Pinpoint the cell where the given text exists, returning its [x, y] midpoint coordinate. 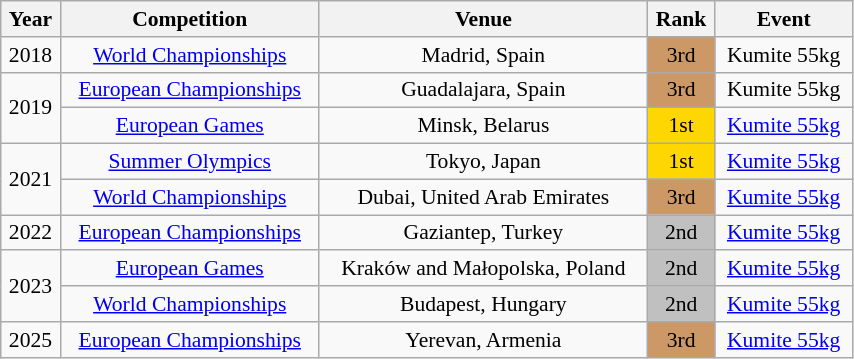
2023 [30, 286]
Yerevan, Armenia [483, 340]
Tokyo, Japan [483, 162]
Year [30, 19]
Rank [680, 19]
Competition [190, 19]
2019 [30, 108]
Summer Olympics [190, 162]
Minsk, Belarus [483, 126]
Guadalajara, Spain [483, 90]
Event [784, 19]
2025 [30, 340]
Madrid, Spain [483, 55]
Budapest, Hungary [483, 304]
Venue [483, 19]
Kraków and Małopolska, Poland [483, 269]
2018 [30, 55]
2022 [30, 233]
Gaziantep, Turkey [483, 233]
2021 [30, 180]
Dubai, United Arab Emirates [483, 197]
